Locate the cell with the specified text and output its [x, y] center coordinate. 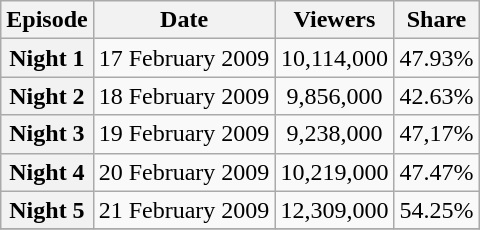
18 February 2009 [184, 96]
Share [436, 20]
47.93% [436, 58]
Episode [47, 20]
21 February 2009 [184, 210]
Date [184, 20]
20 February 2009 [184, 172]
17 February 2009 [184, 58]
Viewers [334, 20]
54.25% [436, 210]
Night 3 [47, 134]
42.63% [436, 96]
9,856,000 [334, 96]
Night 2 [47, 96]
12,309,000 [334, 210]
Night 4 [47, 172]
10,219,000 [334, 172]
Night 1 [47, 58]
9,238,000 [334, 134]
10,114,000 [334, 58]
47.47% [436, 172]
47,17% [436, 134]
Night 5 [47, 210]
19 February 2009 [184, 134]
